Output the (x, y) coordinate of the center of the cell containing the given text.  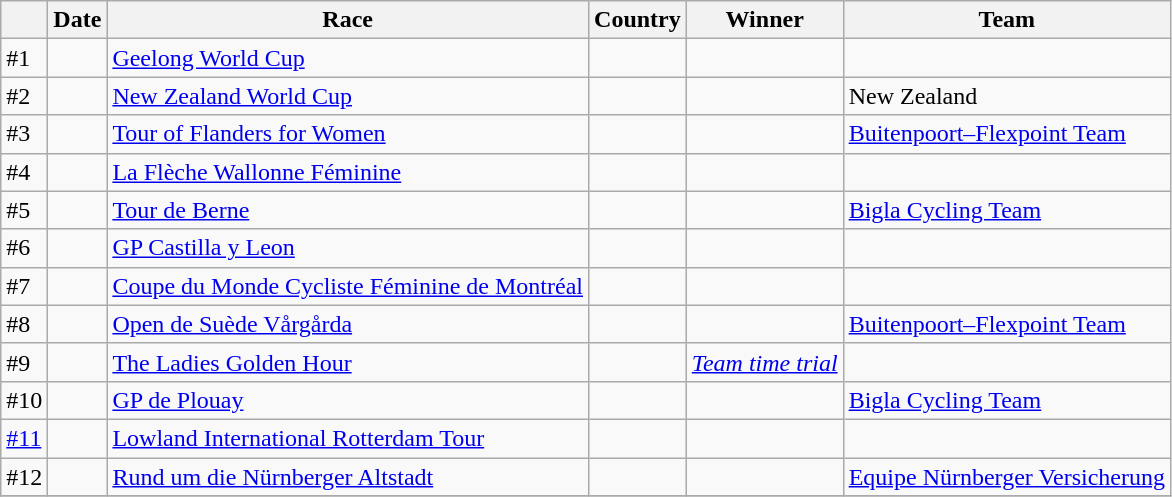
#3 (24, 134)
New Zealand (1006, 96)
Open de Suède Vårgårda (348, 324)
Winner (764, 20)
Tour of Flanders for Women (348, 134)
Date (78, 20)
Rund um die Nürnberger Altstadt (348, 477)
#2 (24, 96)
GP Castilla y Leon (348, 248)
#5 (24, 210)
Race (348, 20)
GP de Plouay (348, 400)
#7 (24, 286)
#1 (24, 58)
#9 (24, 362)
Coupe du Monde Cycliste Féminine de Montréal (348, 286)
Geelong World Cup (348, 58)
#4 (24, 172)
New Zealand World Cup (348, 96)
Lowland International Rotterdam Tour (348, 438)
Team time trial (764, 362)
#6 (24, 248)
Country (638, 20)
Equipe Nürnberger Versicherung (1006, 477)
#12 (24, 477)
#11 (24, 438)
Tour de Berne (348, 210)
#8 (24, 324)
#10 (24, 400)
The Ladies Golden Hour (348, 362)
Team (1006, 20)
La Flèche Wallonne Féminine (348, 172)
